From the cell containing the given text, extract its center point as [X, Y] coordinate. 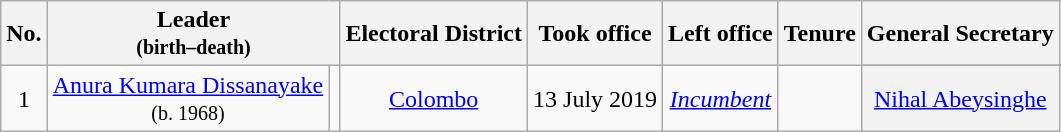
Tenure [820, 34]
Incumbent [721, 98]
General Secretary [960, 34]
1 [24, 98]
13 July 2019 [596, 98]
Left office [721, 34]
Leader(birth–death) [194, 34]
Took office [596, 34]
Electoral District [434, 34]
Colombo [434, 98]
No. [24, 34]
Nihal Abeysinghe [960, 98]
Anura Kumara Dissanayake(b. 1968) [188, 98]
